Search for the cell housing the specified text and yield its (x, y) center coordinate. 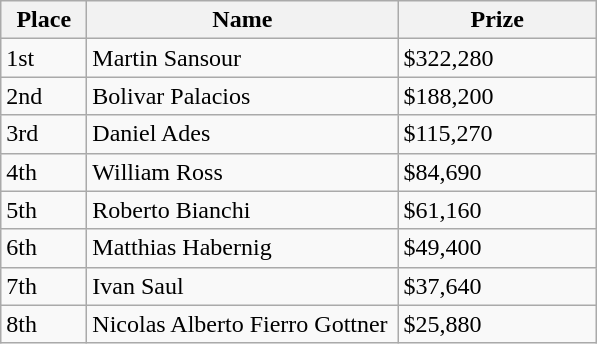
$322,280 (498, 58)
$49,400 (498, 248)
Roberto Bianchi (242, 210)
8th (44, 324)
$188,200 (498, 96)
$84,690 (498, 172)
Ivan Saul (242, 286)
Place (44, 20)
$115,270 (498, 134)
Name (242, 20)
6th (44, 248)
William Ross (242, 172)
Daniel Ades (242, 134)
Martin Sansour (242, 58)
Matthias Habernig (242, 248)
3rd (44, 134)
2nd (44, 96)
Prize (498, 20)
Bolivar Palacios (242, 96)
4th (44, 172)
$25,880 (498, 324)
1st (44, 58)
5th (44, 210)
7th (44, 286)
$61,160 (498, 210)
$37,640 (498, 286)
Nicolas Alberto Fierro Gottner (242, 324)
